Return (X, Y) of the center of cell containing provided text 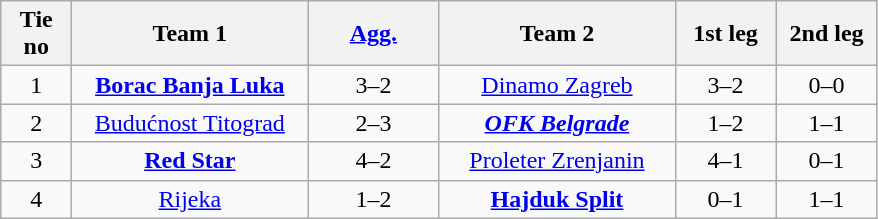
2 (36, 123)
Hajduk Split (557, 199)
Proleter Zrenjanin (557, 161)
2–3 (374, 123)
Tie no (36, 34)
1st leg (726, 34)
0–0 (826, 85)
Dinamo Zagreb (557, 85)
Team 1 (190, 34)
4–1 (726, 161)
2nd leg (826, 34)
Red Star (190, 161)
4 (36, 199)
Borac Banja Luka (190, 85)
4–2 (374, 161)
Agg. (374, 34)
Budućnost Titograd (190, 123)
3 (36, 161)
Rijeka (190, 199)
OFK Belgrade (557, 123)
Team 2 (557, 34)
1 (36, 85)
